From the cell containing the given text, extract its center point as [X, Y] coordinate. 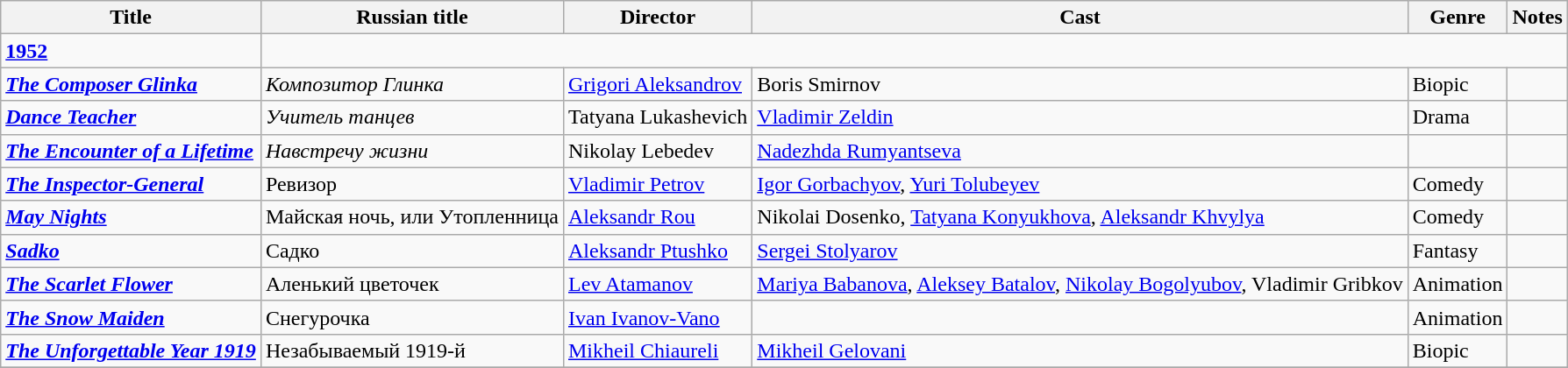
Vladimir Petrov [658, 184]
The Unforgettable Year 1919 [132, 350]
Grigori Aleksandrov [658, 84]
Igor Gorbachyov, Yuri Tolubeyev [1080, 184]
The Inspector-General [132, 184]
The Scarlet Flower [132, 284]
Учитель танцев [412, 117]
Майская ночь, или Утопленница [412, 217]
Cast [1080, 18]
Незабываемый 1919-й [412, 350]
May Nights [132, 217]
Аленький цветочек [412, 284]
The Encounter of a Lifetime [132, 151]
The Composer Glinka [132, 84]
Vladimir Zeldin [1080, 117]
Ревизор [412, 184]
Композитор Глинка [412, 84]
Director [658, 18]
Навстречу жизни [412, 151]
Tatyana Lukashevich [658, 117]
Aleksandr Ptushko [658, 251]
Aleksandr Rou [658, 217]
Mikheil Chiaureli [658, 350]
Dance Teacher [132, 117]
Nikolay Lebedev [658, 151]
Fantasy [1458, 251]
Снегурочка [412, 317]
1952 [132, 51]
Sergei Stolyarov [1080, 251]
Nadezhda Rumyantseva [1080, 151]
Drama [1458, 117]
Notes [1537, 18]
Sadko [132, 251]
The Snow Maiden [132, 317]
Title [132, 18]
Садко [412, 251]
Mariya Babanova, Aleksey Batalov, Nikolay Bogolyubov, Vladimir Gribkov [1080, 284]
Mikheil Gelovani [1080, 350]
Boris Smirnov [1080, 84]
Nikolai Dosenko, Tatyana Konyukhova, Aleksandr Khvylya [1080, 217]
Genre [1458, 18]
Russian title [412, 18]
Ivan Ivanov-Vano [658, 317]
Lev Atamanov [658, 284]
